Capture the cell that displays the provided text and extract its (X, Y) central coordinate. 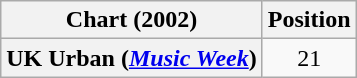
21 (309, 58)
UK Urban (Music Week) (132, 58)
Position (309, 20)
Chart (2002) (132, 20)
